Identify which cell holds the provided text, then report its (x, y) central coordinate. 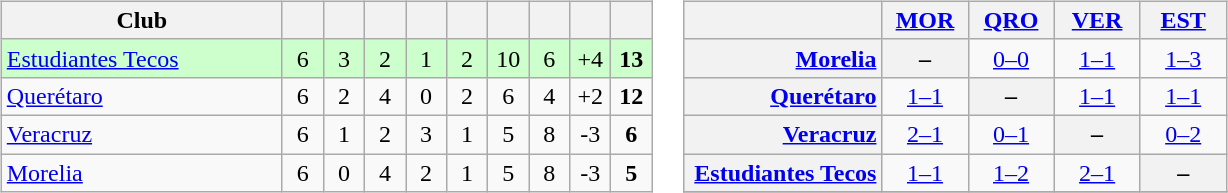
0–2 (1183, 134)
EST (1183, 20)
1–2 (1011, 173)
+2 (590, 96)
12 (632, 96)
QRO (1011, 20)
MOR (925, 20)
13 (632, 58)
1–3 (1183, 58)
VER (1097, 20)
0–0 (1011, 58)
+4 (590, 58)
0–1 (1011, 134)
10 (508, 58)
Club (142, 20)
